Output the (X, Y) coordinate of the center of the cell containing the given text.  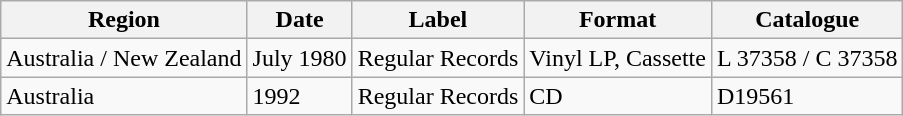
D19561 (807, 96)
Region (124, 20)
Date (300, 20)
July 1980 (300, 58)
Australia (124, 96)
Catalogue (807, 20)
Australia / New Zealand (124, 58)
Vinyl LP, Cassette (618, 58)
L 37358 / C 37358 (807, 58)
1992 (300, 96)
Label (438, 20)
Format (618, 20)
CD (618, 96)
